Pinpoint the cell where the given text exists, returning its [X, Y] midpoint coordinate. 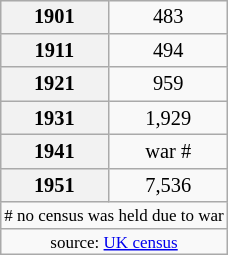
1941 [54, 152]
war # [168, 152]
source: UK census [114, 241]
7,536 [168, 185]
1,929 [168, 118]
1931 [54, 118]
1901 [54, 17]
483 [168, 17]
1951 [54, 185]
1921 [54, 84]
959 [168, 84]
# no census was held due to war [114, 215]
1911 [54, 51]
494 [168, 51]
